From the cell containing the given text, extract its center point as (X, Y) coordinate. 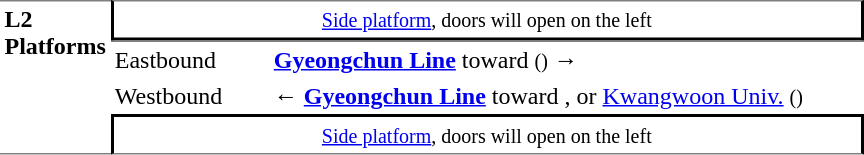
Eastbound (190, 59)
Gyeongchun Line toward () → (566, 59)
L2Platforms (55, 77)
Westbound (190, 96)
← Gyeongchun Line toward , or Kwangwoon Univ. () (566, 96)
